Return the [X, Y] coordinate for the center point of the cell that contains the specified text.  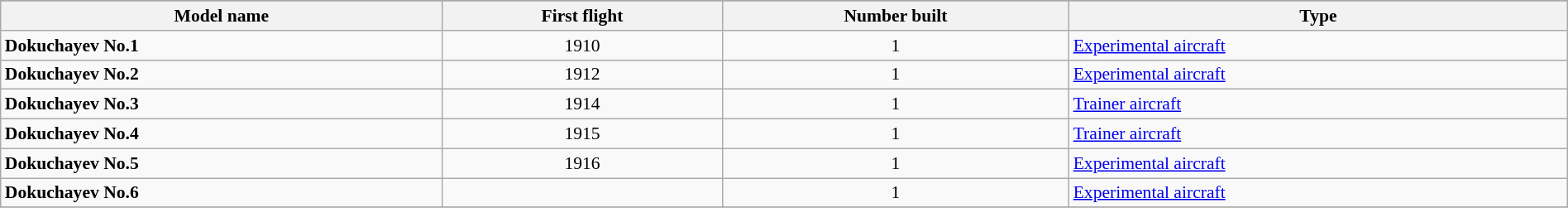
First flight [582, 16]
Dokuchayev No.2 [222, 75]
1910 [582, 46]
Dokuchayev No.5 [222, 163]
1916 [582, 163]
Model name [222, 16]
1914 [582, 104]
Dokuchayev No.4 [222, 134]
Dokuchayev No.3 [222, 104]
Type [1318, 16]
1912 [582, 75]
Dokuchayev No.6 [222, 193]
1915 [582, 134]
Dokuchayev No.1 [222, 46]
Number built [895, 16]
